From the cell containing the given text, extract its center point as (X, Y) coordinate. 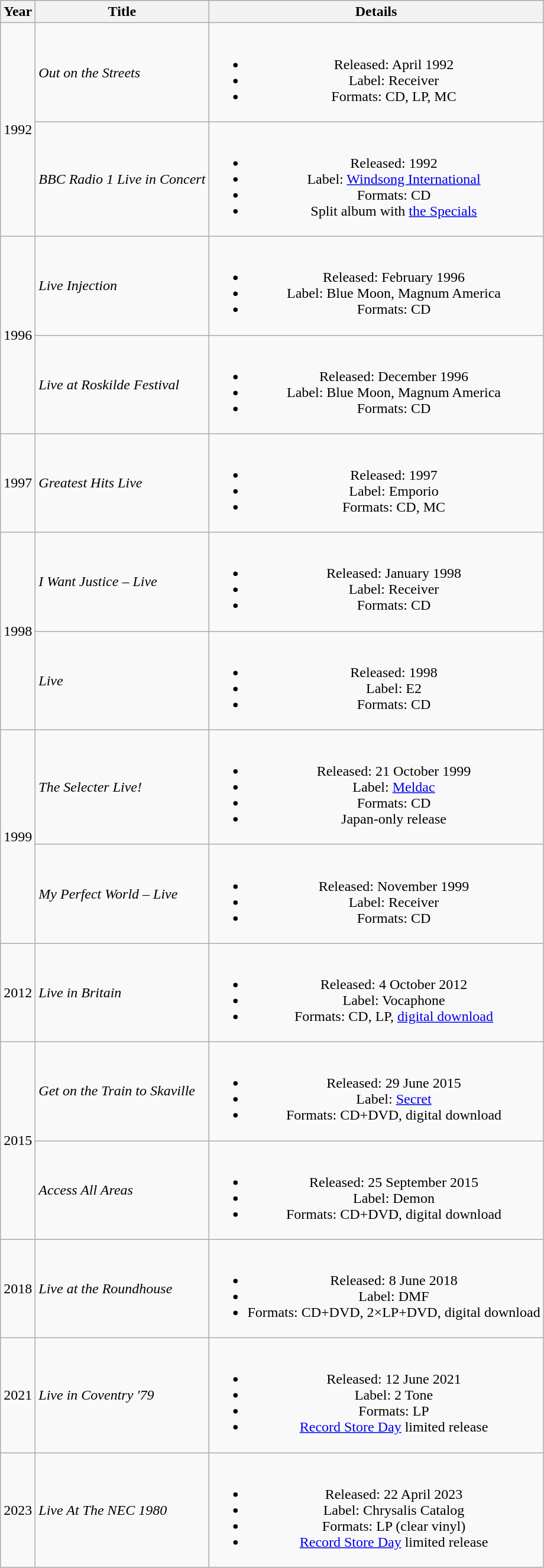
2015 (18, 1140)
1998 (18, 631)
Released: December 1996Label: Blue Moon, Magnum AmericaFormats: CD (376, 384)
I Want Justice – Live (122, 581)
Year (18, 12)
Access All Areas (122, 1190)
Get on the Train to Skaville (122, 1091)
Released: 22 April 2023Label: Chrysalis CatalogFormats: LP (clear vinyl)Record Store Day limited release (376, 1510)
My Perfect World – Live (122, 893)
The Selecter Live! (122, 787)
Released: November 1999Label: ReceiverFormats: CD (376, 893)
Released: January 1998Label: ReceiverFormats: CD (376, 581)
Released: 1998Label: E2Formats: CD (376, 681)
1996 (18, 335)
Greatest Hits Live (122, 483)
1992 (18, 130)
2023 (18, 1510)
2012 (18, 993)
Released: 21 October 1999Label: MeldacFormats: CDJapan-only release (376, 787)
2021 (18, 1395)
Released: 25 September 2015Label: DemonFormats: CD+DVD, digital download (376, 1190)
1999 (18, 837)
Live at Roskilde Festival (122, 384)
2018 (18, 1289)
Live in Britain (122, 993)
1997 (18, 483)
Live Injection (122, 286)
Live at the Roundhouse (122, 1289)
Released: April 1992Label: ReceiverFormats: CD, LP, MC (376, 72)
Released: February 1996Label: Blue Moon, Magnum AmericaFormats: CD (376, 286)
Out on the Streets (122, 72)
Live At The NEC 1980 (122, 1510)
Live in Coventry '79 (122, 1395)
Released: 1992Label: Windsong InternationalFormats: CDSplit album with the Specials (376, 179)
Title (122, 12)
Details (376, 12)
Released: 4 October 2012Label: VocaphoneFormats: CD, LP, digital download (376, 993)
Released: 8 June 2018Label: DMFFormats: CD+DVD, 2×LP+DVD, digital download (376, 1289)
Released: 29 June 2015Label: SecretFormats: CD+DVD, digital download (376, 1091)
Released: 12 June 2021Label: 2 ToneFormats: LPRecord Store Day limited release (376, 1395)
Released: 1997Label: EmporioFormats: CD, MC (376, 483)
BBC Radio 1 Live in Concert (122, 179)
Live (122, 681)
